Determine the [X, Y] coordinate at the center of the cell enclosing the given text.  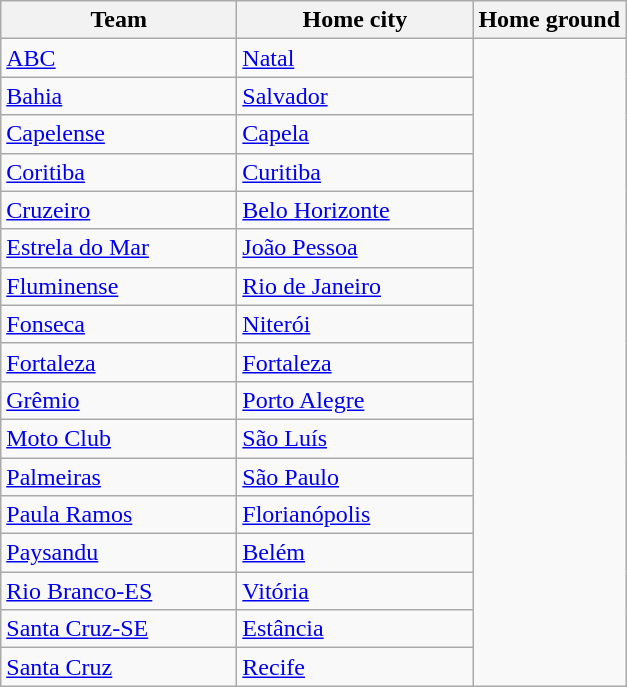
Coritiba [119, 172]
Porto Alegre [355, 400]
Santa Cruz-SE [119, 629]
Home city [355, 20]
Estância [355, 629]
Vitória [355, 591]
Curitiba [355, 172]
Bahia [119, 96]
Rio Branco-ES [119, 591]
São Paulo [355, 477]
João Pessoa [355, 248]
Belo Horizonte [355, 210]
Rio de Janeiro [355, 286]
Team [119, 20]
Capelense [119, 134]
Home ground [550, 20]
Paysandu [119, 553]
Niterói [355, 324]
Fluminense [119, 286]
Santa Cruz [119, 667]
Moto Club [119, 438]
Florianópolis [355, 515]
Cruzeiro [119, 210]
São Luís [355, 438]
Belém [355, 553]
Estrela do Mar [119, 248]
Fonseca [119, 324]
Natal [355, 58]
Capela [355, 134]
Salvador [355, 96]
Grêmio [119, 400]
ABC [119, 58]
Paula Ramos [119, 515]
Recife [355, 667]
Palmeiras [119, 477]
